Scan for the cell matching the given text and deliver its (x, y) coordinate at center. 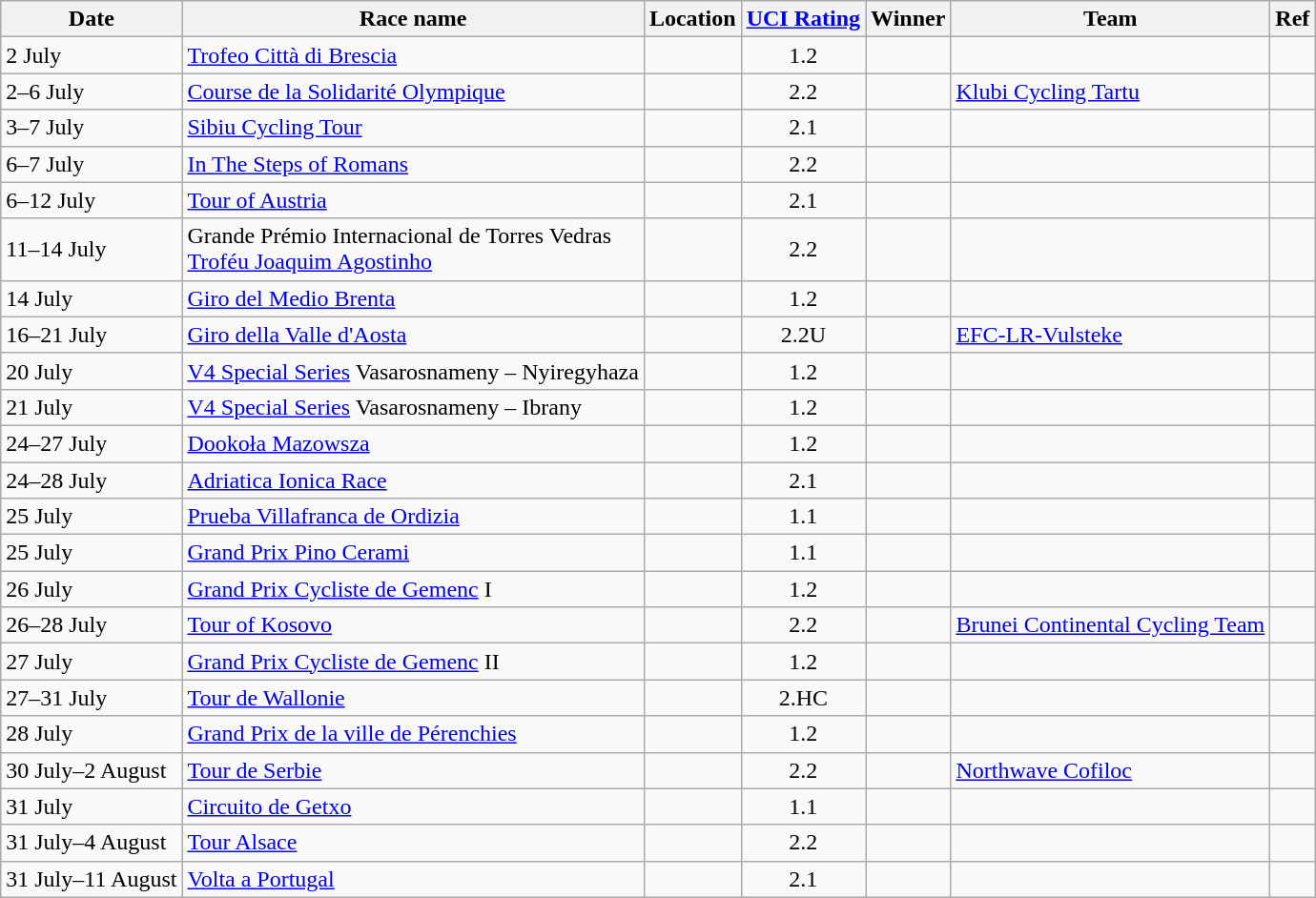
2.HC (803, 698)
Giro della Valle d'Aosta (413, 335)
V4 Special Series Vasarosnameny – Nyiregyhaza (413, 371)
27–31 July (92, 698)
24–27 July (92, 443)
Giro del Medio Brenta (413, 298)
In The Steps of Romans (413, 164)
UCI Rating (803, 19)
6–12 July (92, 200)
3–7 July (92, 128)
Dookoła Mazowsza (413, 443)
2 July (92, 55)
Volta a Portugal (413, 879)
31 July (92, 806)
Klubi Cycling Tartu (1110, 92)
Winner (908, 19)
Tour of Kosovo (413, 625)
Grand Prix Cycliste de Gemenc I (413, 589)
28 July (92, 734)
Grand Prix de la ville de Pérenchies (413, 734)
Tour of Austria (413, 200)
Tour Alsace (413, 843)
31 July–4 August (92, 843)
14 July (92, 298)
26–28 July (92, 625)
Brunei Continental Cycling Team (1110, 625)
2–6 July (92, 92)
Circuito de Getxo (413, 806)
Sibiu Cycling Tour (413, 128)
Tour de Wallonie (413, 698)
Grand Prix Cycliste de Gemenc II (413, 662)
V4 Special Series Vasarosnameny – Ibrany (413, 407)
26 July (92, 589)
Grande Prémio Internacional de Torres VedrasTroféu Joaquim Agostinho (413, 250)
6–7 July (92, 164)
11–14 July (92, 250)
Date (92, 19)
Ref (1293, 19)
Location (692, 19)
24–28 July (92, 480)
Northwave Cofiloc (1110, 770)
2.2U (803, 335)
31 July–11 August (92, 879)
20 July (92, 371)
Course de la Solidarité Olympique (413, 92)
27 July (92, 662)
Prueba Villafranca de Ordizia (413, 517)
16–21 July (92, 335)
Grand Prix Pino Cerami (413, 553)
30 July–2 August (92, 770)
Trofeo Città di Brescia (413, 55)
Race name (413, 19)
Team (1110, 19)
21 July (92, 407)
EFC-LR-Vulsteke (1110, 335)
Adriatica Ionica Race (413, 480)
Tour de Serbie (413, 770)
